Determine the [X, Y] coordinate at the center of the cell enclosing the given text.  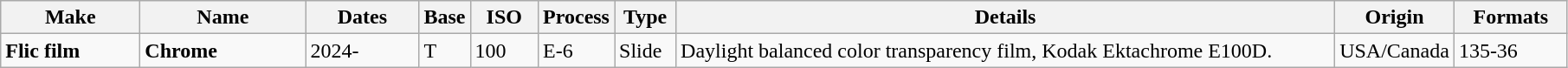
Slide [646, 51]
E-6 [577, 51]
100 [504, 51]
2024- [362, 51]
ISO [504, 17]
Dates [362, 17]
Type [646, 17]
135-36 [1510, 51]
USA/Canada [1395, 51]
Base [445, 17]
Flic film [71, 51]
Chrome [223, 51]
Make [71, 17]
Formats [1510, 17]
T [445, 51]
Name [223, 17]
Details [1006, 17]
Process [577, 17]
Origin [1395, 17]
Daylight balanced color transparency film, Kodak Ektachrome E100D. [1006, 51]
